Determine the (x, y) coordinate at the center of the cell enclosing the given text.  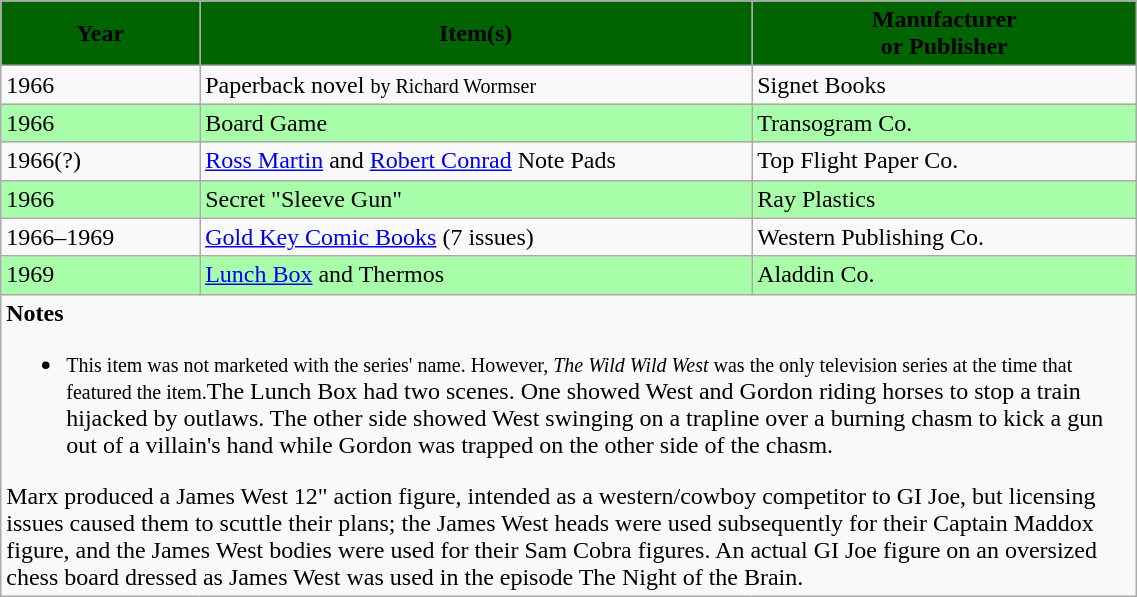
Manufactureror Publisher (944, 34)
Western Publishing Co. (944, 237)
Lunch Box and Thermos (476, 275)
Transogram Co. (944, 123)
Item(s) (476, 34)
Aladdin Co. (944, 275)
Top Flight Paper Co. (944, 161)
Secret "Sleeve Gun" (476, 199)
Ross Martin and Robert Conrad Note Pads (476, 161)
Ray Plastics (944, 199)
Board Game (476, 123)
1966–1969 (100, 237)
Paperback novel by Richard Wormser (476, 85)
Gold Key Comic Books (7 issues) (476, 237)
1966(?) (100, 161)
Signet Books (944, 85)
1969 (100, 275)
Year (100, 34)
